Determine the [X, Y] coordinate at the center of the cell enclosing the given text.  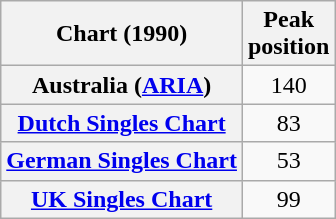
53 [288, 161]
German Singles Chart [122, 161]
UK Singles Chart [122, 199]
140 [288, 85]
Dutch Singles Chart [122, 123]
99 [288, 199]
Chart (1990) [122, 34]
Peakposition [288, 34]
Australia (ARIA) [122, 85]
83 [288, 123]
